From the cell containing the given text, extract its center point as (X, Y) coordinate. 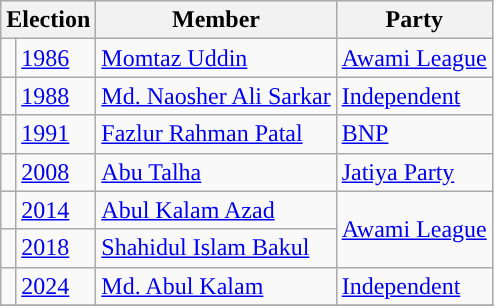
Fazlur Rahman Patal (216, 134)
Election (48, 20)
Momtaz Uddin (216, 58)
Shahidul Islam Bakul (216, 248)
2024 (56, 286)
2008 (56, 172)
2018 (56, 248)
BNP (414, 134)
Member (216, 20)
1988 (56, 96)
Abul Kalam Azad (216, 210)
1986 (56, 58)
Md. Naosher Ali Sarkar (216, 96)
Party (414, 20)
Jatiya Party (414, 172)
2014 (56, 210)
1991 (56, 134)
Abu Talha (216, 172)
Md. Abul Kalam (216, 286)
